For the text-containing cell, return its midpoint in (X, Y) coordinate format. 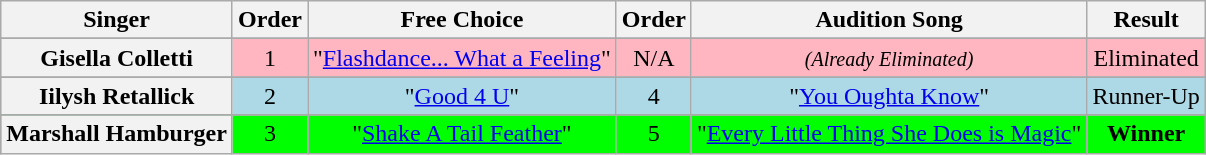
Singer (117, 20)
2 (270, 96)
1 (270, 58)
4 (654, 96)
(Already Eliminated) (888, 58)
"Good 4 U" (462, 96)
3 (270, 134)
Result (1146, 20)
"Flashdance... What a Feeling" (462, 58)
Winner (1146, 134)
"Every Little Thing She Does is Magic" (888, 134)
Gisella Colletti (117, 58)
"Shake A Tail Feather" (462, 134)
N/A (654, 58)
Audition Song (888, 20)
Iilysh Retallick (117, 96)
Free Choice (462, 20)
Runner-Up (1146, 96)
"You Oughta Know" (888, 96)
5 (654, 134)
Eliminated (1146, 58)
Marshall Hamburger (117, 134)
